Pinpoint the cell where the given text exists, returning its (x, y) midpoint coordinate. 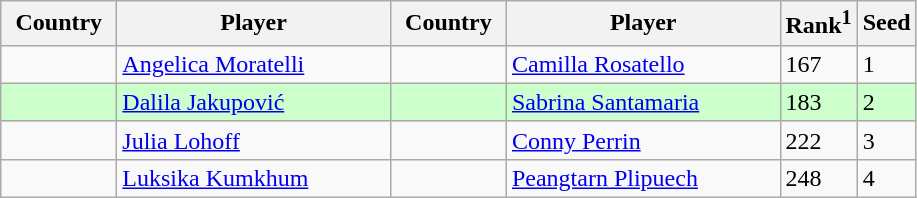
167 (818, 64)
222 (818, 140)
3 (886, 140)
248 (818, 178)
Peangtarn Plipuech (643, 178)
4 (886, 178)
Seed (886, 24)
2 (886, 102)
1 (886, 64)
Conny Perrin (643, 140)
Sabrina Santamaria (643, 102)
Rank1 (818, 24)
Camilla Rosatello (643, 64)
183 (818, 102)
Angelica Moratelli (254, 64)
Julia Lohoff (254, 140)
Dalila Jakupović (254, 102)
Luksika Kumkhum (254, 178)
